Provide the (X, Y) coordinate of the cell's center where the given text is located.  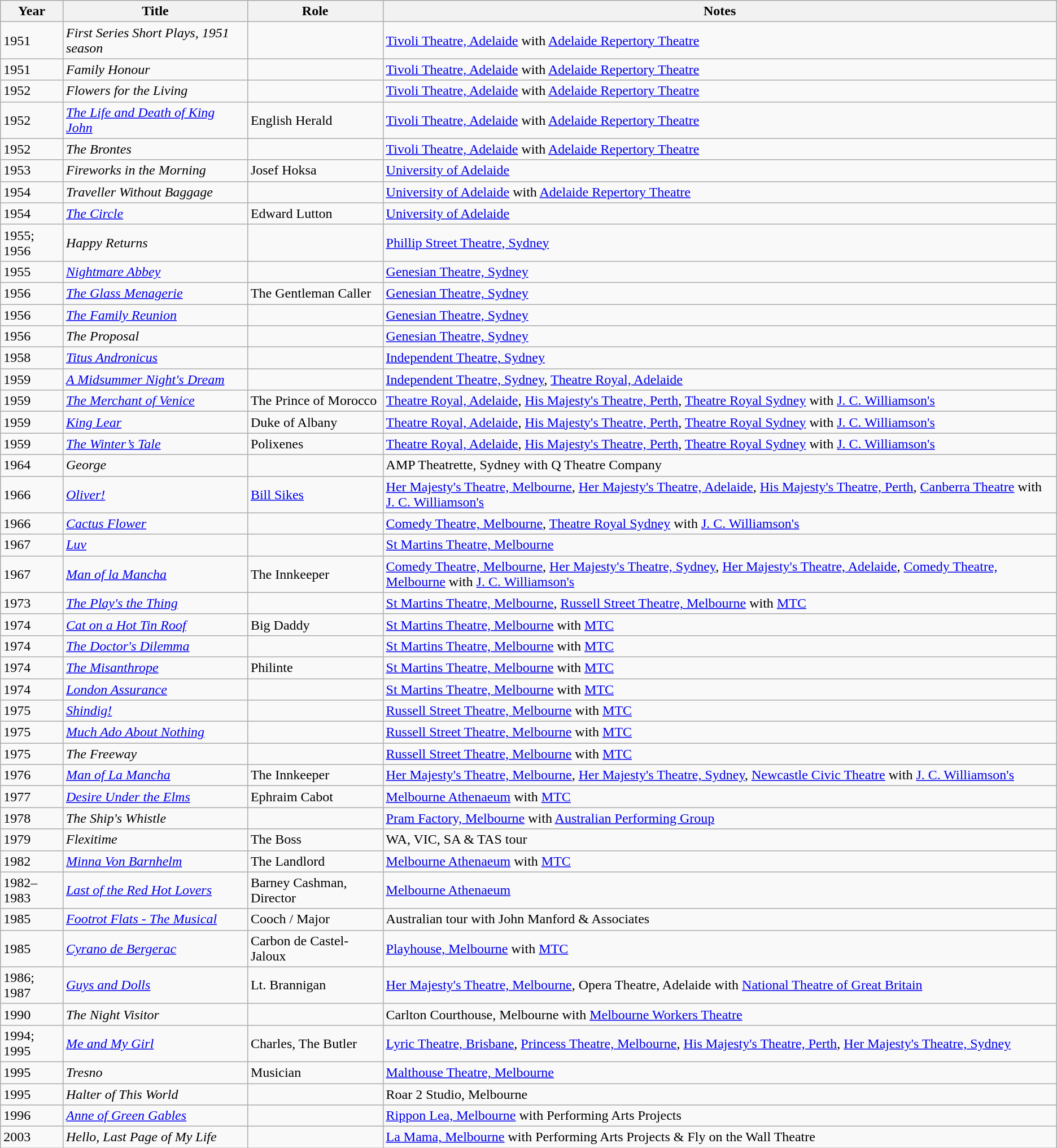
Footrot Flats - The Musical (155, 919)
1979 (32, 840)
1990 (32, 1014)
The Circle (155, 213)
1955; 1956 (32, 243)
1964 (32, 465)
Josef Hoksa (315, 171)
Fireworks in the Morning (155, 171)
The Play's the Thing (155, 603)
Bill Sikes (315, 495)
Anne of Green Gables (155, 1116)
1973 (32, 603)
Role (315, 11)
Me and My Girl (155, 1044)
Luv (155, 545)
The Freeway (155, 754)
Year (32, 11)
Rippon Lea, Melbourne with Performing Arts Projects (719, 1116)
Halter of This World (155, 1094)
Comedy Theatre, Melbourne, Theatre Royal Sydney with J. C. Williamson's (719, 523)
La Mama, Melbourne with Performing Arts Projects & Fly on the Wall Theatre (719, 1137)
1986; 1987 (32, 985)
Musician (315, 1072)
Minna Von Barnhelm (155, 861)
Cooch / Major (315, 919)
Ephraim Cabot (315, 797)
Big Daddy (315, 625)
Shindig! (155, 711)
Desire Under the Elms (155, 797)
The Life and Death of King John (155, 120)
Titus Andronicus (155, 358)
Carbon de Castel-Jaloux (315, 949)
First Series Short Plays, 1951 season (155, 41)
1982–1983 (32, 890)
Hello, Last Page of My Life (155, 1137)
Her Majesty's Theatre, Melbourne, Opera Theatre, Adelaide with National Theatre of Great Britain (719, 985)
Flexitime (155, 840)
The Glass Menagerie (155, 293)
The Family Reunion (155, 315)
AMP Theatrette, Sydney with Q Theatre Company (719, 465)
2003 (32, 1137)
Phillip Street Theatre, Sydney (719, 243)
Oliver! (155, 495)
Edward Lutton (315, 213)
Carlton Courthouse, Melbourne with Melbourne Workers Theatre (719, 1014)
Notes (719, 11)
Last of the Red Hot Lovers (155, 890)
The Doctor's Dilemma (155, 646)
Polixenes (315, 444)
The Winter’s Tale (155, 444)
London Assurance (155, 689)
Independent Theatre, Sydney (719, 358)
A Midsummer Night's Dream (155, 379)
Lyric Theatre, Brisbane, Princess Theatre, Melbourne, His Majesty's Theatre, Perth, Her Majesty's Theatre, Sydney (719, 1044)
English Herald (315, 120)
King Lear (155, 422)
Her Majesty's Theatre, Melbourne, Her Majesty's Theatre, Adelaide, His Majesty's Theatre, Perth, Canberra Theatre with J. C. Williamson's (719, 495)
1976 (32, 775)
Cyrano de Bergerac (155, 949)
Roar 2 Studio, Melbourne (719, 1094)
University of Adelaide with Adelaide Repertory Theatre (719, 192)
Playhouse, Melbourne with MTC (719, 949)
WA, VIC, SA & TAS tour (719, 840)
Pram Factory, Melbourne with Australian Performing Group (719, 818)
Title (155, 11)
Malthouse Theatre, Melbourne (719, 1072)
Man of La Mancha (155, 775)
Much Ado About Nothing (155, 732)
The Night Visitor (155, 1014)
Independent Theatre, Sydney, Theatre Royal, Adelaide (719, 379)
George (155, 465)
1953 (32, 171)
Nightmare Abbey (155, 272)
1982 (32, 861)
Tresno (155, 1072)
Australian tour with John Manford & Associates (719, 919)
Happy Returns (155, 243)
Her Majesty's Theatre, Melbourne, Her Majesty's Theatre, Sydney, Newcastle Civic Theatre with J. C. Williamson's (719, 775)
Comedy Theatre, Melbourne, Her Majesty's Theatre, Sydney, Her Majesty's Theatre, Adelaide, Comedy Theatre, Melbourne with J. C. Williamson's (719, 574)
Family Honour (155, 69)
Man of la Mancha (155, 574)
Flowers for the Living (155, 91)
Philinte (315, 667)
Charles, The Butler (315, 1044)
Guys and Dolls (155, 985)
The Misanthrope (155, 667)
1994; 1995 (32, 1044)
Cat on a Hot Tin Roof (155, 625)
1977 (32, 797)
Duke of Albany (315, 422)
St Martins Theatre, Melbourne (719, 545)
The Landlord (315, 861)
1996 (32, 1116)
Traveller Without Baggage (155, 192)
The Proposal (155, 337)
1978 (32, 818)
Barney Cashman, Director (315, 890)
The Gentleman Caller (315, 293)
St Martins Theatre, Melbourne, Russell Street Theatre, Melbourne with MTC (719, 603)
The Ship's Whistle (155, 818)
Melbourne Athenaeum (719, 890)
1955 (32, 272)
The Prince of Morocco (315, 401)
The Brontes (155, 149)
The Boss (315, 840)
Cactus Flower (155, 523)
1958 (32, 358)
Lt. Brannigan (315, 985)
The Merchant of Venice (155, 401)
